Return the (X, Y) coordinate for the center point of the cell that contains the specified text.  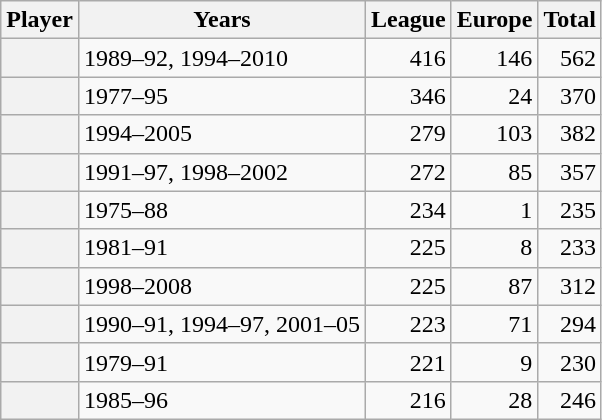
382 (570, 134)
230 (570, 362)
235 (570, 210)
370 (570, 96)
1977–95 (222, 96)
8 (494, 248)
1994–2005 (222, 134)
416 (409, 58)
1991–97, 1998–2002 (222, 172)
562 (570, 58)
216 (409, 400)
9 (494, 362)
Years (222, 20)
279 (409, 134)
1998–2008 (222, 286)
28 (494, 400)
71 (494, 324)
Europe (494, 20)
1 (494, 210)
1989–92, 1994–2010 (222, 58)
234 (409, 210)
1990–91, 1994–97, 2001–05 (222, 324)
233 (570, 248)
1979–91 (222, 362)
146 (494, 58)
Total (570, 20)
246 (570, 400)
Player (40, 20)
1985–96 (222, 400)
312 (570, 286)
272 (409, 172)
85 (494, 172)
221 (409, 362)
87 (494, 286)
103 (494, 134)
24 (494, 96)
1975–88 (222, 210)
223 (409, 324)
346 (409, 96)
294 (570, 324)
1981–91 (222, 248)
357 (570, 172)
League (409, 20)
